For the text-containing cell, return its midpoint in [x, y] coordinate format. 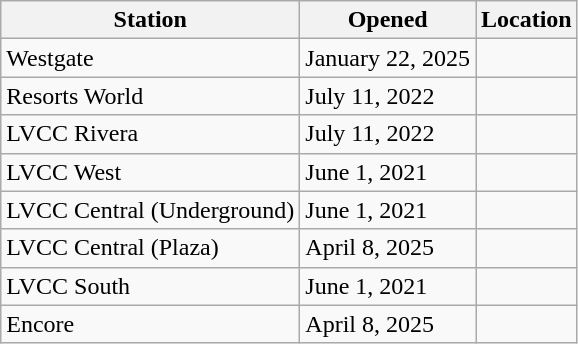
Station [150, 20]
LVCC Central (Underground) [150, 210]
LVCC South [150, 286]
Encore [150, 324]
LVCC Central (Plaza) [150, 248]
Westgate [150, 58]
LVCC West [150, 172]
January 22, 2025 [388, 58]
Resorts World [150, 96]
Opened [388, 20]
LVCC Rivera [150, 134]
Location [527, 20]
